From the cell containing the given text, extract its center point as (x, y) coordinate. 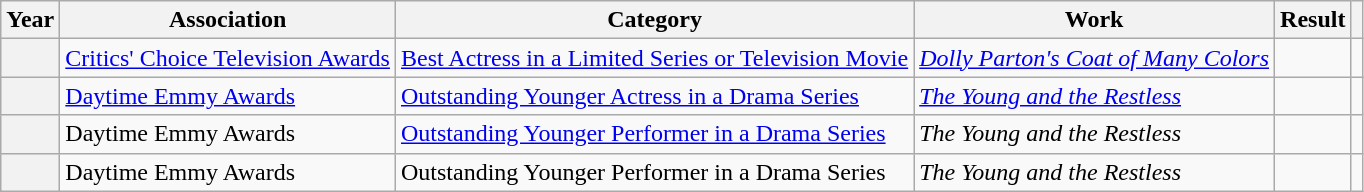
Category (654, 20)
Result (1313, 20)
Critics' Choice Television Awards (228, 58)
Dolly Parton's Coat of Many Colors (1094, 58)
Outstanding Younger Actress in a Drama Series (654, 96)
Year (30, 20)
Work (1094, 20)
Association (228, 20)
Best Actress in a Limited Series or Television Movie (654, 58)
